Return the (X, Y) coordinate for the center point of the cell that contains the specified text.  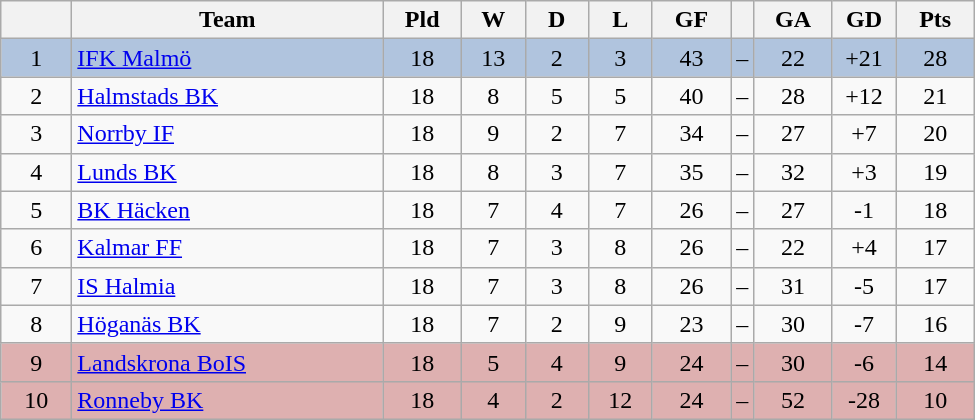
D (557, 20)
BK Häcken (228, 210)
31 (794, 286)
14 (936, 362)
Norrby IF (228, 134)
Pts (936, 20)
Pld (422, 20)
12 (621, 400)
Ronneby BK (228, 400)
35 (692, 172)
+12 (864, 96)
40 (692, 96)
32 (794, 172)
-6 (864, 362)
IFK Malmö (228, 58)
6 (36, 248)
21 (936, 96)
1 (36, 58)
+3 (864, 172)
Team (228, 20)
W (493, 20)
+7 (864, 134)
Lunds BK (228, 172)
+4 (864, 248)
Kalmar FF (228, 248)
34 (692, 134)
52 (794, 400)
+21 (864, 58)
GA (794, 20)
16 (936, 324)
GF (692, 20)
43 (692, 58)
23 (692, 324)
Landskrona BoIS (228, 362)
Höganäs BK (228, 324)
IS Halmia (228, 286)
-5 (864, 286)
L (621, 20)
-1 (864, 210)
13 (493, 58)
Halmstads BK (228, 96)
20 (936, 134)
GD (864, 20)
19 (936, 172)
-7 (864, 324)
-28 (864, 400)
